For the text-containing cell, return its midpoint in [X, Y] coordinate format. 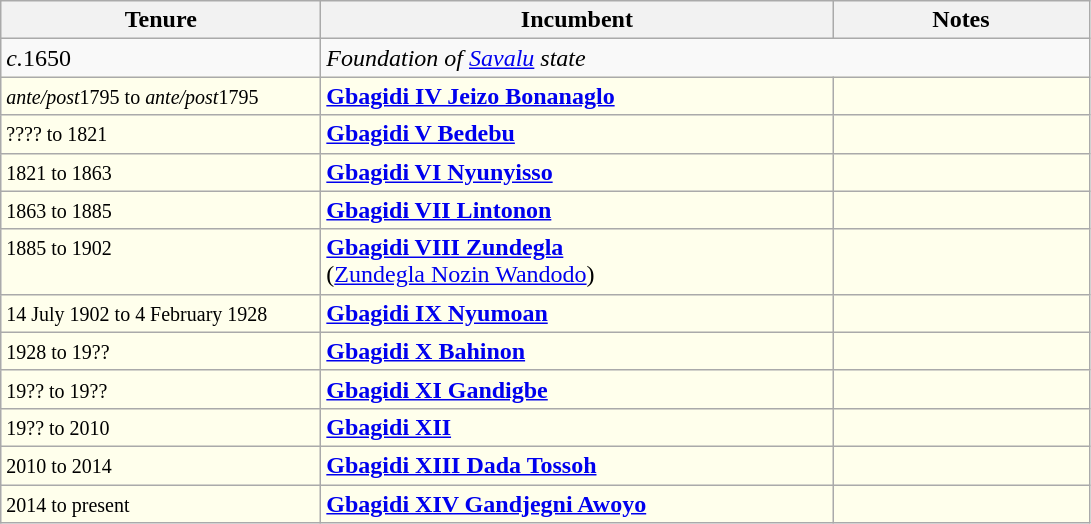
Gbagidi XIV Gandjegni Awoyo [577, 503]
1928 to 19?? [161, 351]
Gbagidi IX Nyumoan [577, 313]
Gbagidi XI Gandigbe [577, 389]
1863 to 1885 [161, 210]
c.1650 [161, 58]
2014 to present [161, 503]
Gbagidi X Bahinon [577, 351]
Incumbent [577, 20]
19?? to 2010 [161, 427]
Gbagidi XII [577, 427]
19?? to 19?? [161, 389]
1885 to 1902 [161, 262]
???? to 1821 [161, 134]
Tenure [161, 20]
14 July 1902 to 4 February 1928 [161, 313]
Notes [961, 20]
Foundation of Savalu state [705, 58]
ante/post1795 to ante/post1795 [161, 96]
2010 to 2014 [161, 465]
Gbagidi VII Lintonon [577, 210]
Gbagidi VI Nyunyisso [577, 172]
1821 to 1863 [161, 172]
Gbagidi V Bedebu [577, 134]
Gbagidi VIII Zundegla(Zundegla Nozin Wandodo) [577, 262]
Gbagidi XIII Dada Tossoh [577, 465]
Gbagidi IV Jeizo Bonanaglo [577, 96]
